For the text-containing cell, return its midpoint in (x, y) coordinate format. 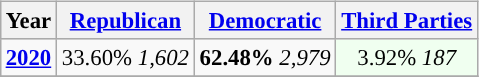
Third Parties (407, 21)
62.48% 2,979 (265, 58)
2020 (28, 58)
Democratic (265, 21)
3.92% 187 (407, 58)
33.60% 1,602 (126, 58)
Republican (126, 21)
Year (28, 21)
